Locate the cell with the specified text and output its (X, Y) center coordinate. 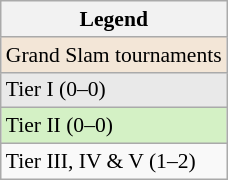
Tier II (0–0) (114, 126)
Legend (114, 19)
Tier I (0–0) (114, 90)
Grand Slam tournaments (114, 55)
Tier III, IV & V (1–2) (114, 162)
